Return the (x, y) coordinate for the center point of the cell that contains the specified text.  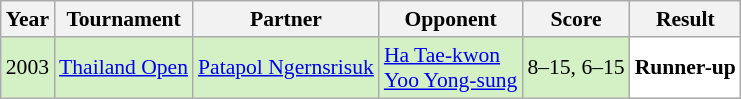
2003 (28, 68)
Thailand Open (124, 68)
Score (576, 19)
Ha Tae-kwon Yoo Yong-sung (451, 68)
Year (28, 19)
Patapol Ngernsrisuk (286, 68)
Result (686, 19)
Partner (286, 19)
8–15, 6–15 (576, 68)
Tournament (124, 19)
Runner-up (686, 68)
Opponent (451, 19)
